Extract the [X, Y] coordinate from the center of the cell holding the provided text.  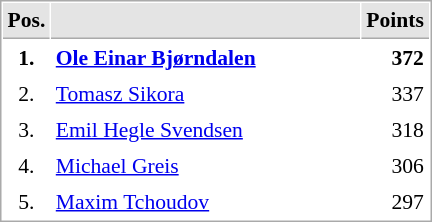
Tomasz Sikora [206, 93]
Pos. [26, 21]
3. [26, 129]
372 [396, 57]
306 [396, 165]
318 [396, 129]
5. [26, 201]
Points [396, 21]
2. [26, 93]
Ole Einar Bjørndalen [206, 57]
297 [396, 201]
337 [396, 93]
4. [26, 165]
Emil Hegle Svendsen [206, 129]
Maxim Tchoudov [206, 201]
Michael Greis [206, 165]
1. [26, 57]
